Capture the cell that displays the provided text and extract its [X, Y] central coordinate. 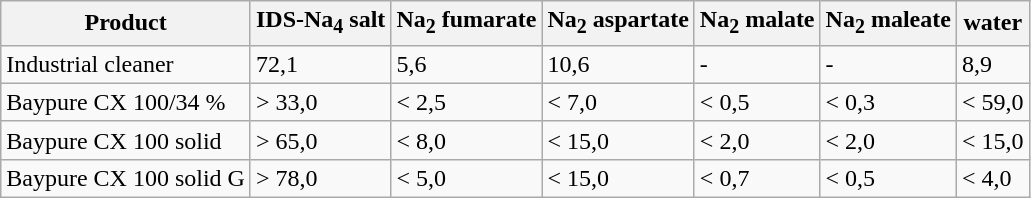
Industrial cleaner [126, 64]
< 8,0 [466, 140]
10,6 [618, 64]
< 59,0 [992, 102]
> 33,0 [320, 102]
water [992, 23]
< 4,0 [992, 178]
< 7,0 [618, 102]
72,1 [320, 64]
Product [126, 23]
Na2 fumarate [466, 23]
< 5,0 [466, 178]
5,6 [466, 64]
< 0,7 [757, 178]
> 65,0 [320, 140]
Na2 maleate [888, 23]
Na2 malate [757, 23]
Baypure CX 100 solid [126, 140]
Baypure CX 100/34 % [126, 102]
> 78,0 [320, 178]
< 0,3 [888, 102]
Baypure CX 100 solid G [126, 178]
IDS-Na4 salt [320, 23]
8,9 [992, 64]
Na2 aspartate [618, 23]
< 2,5 [466, 102]
